Find where the given text appears and provide that cell's center as (x, y) coordinate. 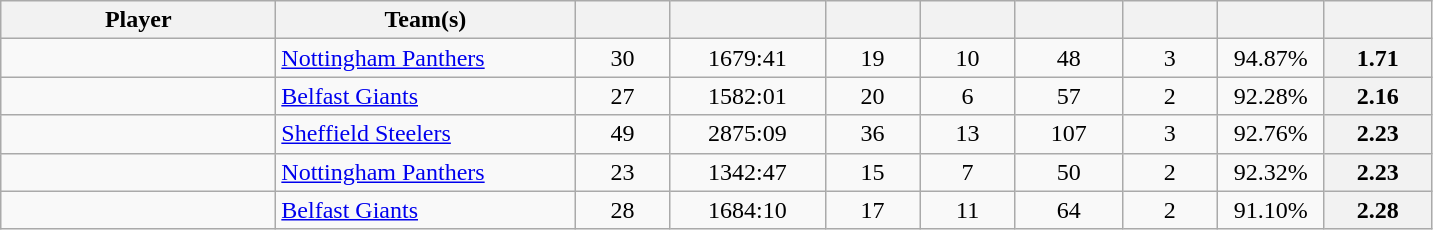
6 (968, 96)
94.87% (1270, 58)
50 (1068, 172)
10 (968, 58)
Player (138, 20)
49 (622, 134)
64 (1068, 210)
57 (1068, 96)
48 (1068, 58)
2.16 (1378, 96)
1.71 (1378, 58)
2875:09 (748, 134)
1342:47 (748, 172)
28 (622, 210)
92.32% (1270, 172)
107 (1068, 134)
11 (968, 210)
1684:10 (748, 210)
1582:01 (748, 96)
2.28 (1378, 210)
15 (872, 172)
Team(s) (426, 20)
92.76% (1270, 134)
1679:41 (748, 58)
13 (968, 134)
36 (872, 134)
92.28% (1270, 96)
Sheffield Steelers (426, 134)
7 (968, 172)
91.10% (1270, 210)
27 (622, 96)
20 (872, 96)
23 (622, 172)
17 (872, 210)
30 (622, 58)
19 (872, 58)
